Identify which cell holds the provided text, then report its (x, y) central coordinate. 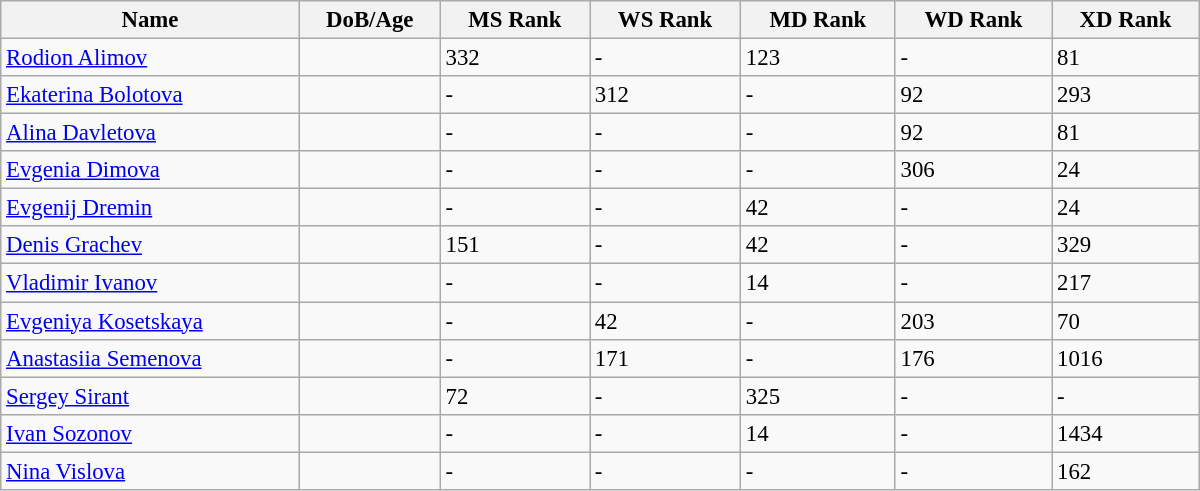
Evgenia Dimova (150, 170)
151 (514, 245)
162 (1126, 471)
Name (150, 20)
329 (1126, 245)
WS Rank (666, 20)
Evgenij Dremin (150, 208)
Sergey Sirant (150, 396)
Rodion Alimov (150, 58)
176 (974, 358)
1016 (1126, 358)
Nina Vislova (150, 471)
70 (1126, 321)
DoB/Age (370, 20)
Alina Davletova (150, 133)
MS Rank (514, 20)
72 (514, 396)
332 (514, 58)
293 (1126, 95)
203 (974, 321)
Ekaterina Bolotova (150, 95)
Anastasiia Semenova (150, 358)
217 (1126, 283)
306 (974, 170)
123 (818, 58)
Ivan Sozonov (150, 433)
XD Rank (1126, 20)
WD Rank (974, 20)
325 (818, 396)
Denis Grachev (150, 245)
1434 (1126, 433)
312 (666, 95)
Evgeniya Kosetskaya (150, 321)
171 (666, 358)
MD Rank (818, 20)
Vladimir Ivanov (150, 283)
